Output the [x, y] coordinate of the center of the cell containing the given text.  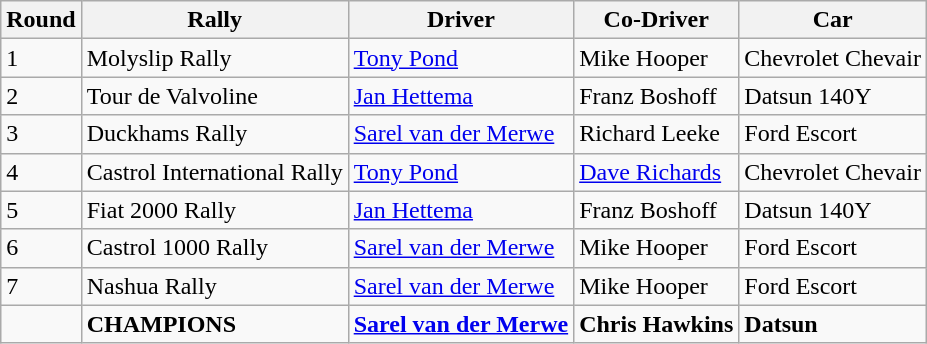
Nashua Rally [214, 286]
CHAMPIONS [214, 324]
Round [41, 20]
Dave Richards [656, 172]
Driver [460, 20]
5 [41, 210]
Car [833, 20]
Richard Leeke [656, 134]
Tour de Valvoline [214, 96]
6 [41, 248]
3 [41, 134]
1 [41, 58]
Chris Hawkins [656, 324]
Fiat 2000 Rally [214, 210]
Molyslip Rally [214, 58]
4 [41, 172]
Castrol 1000 Rally [214, 248]
Datsun [833, 324]
Duckhams Rally [214, 134]
2 [41, 96]
7 [41, 286]
Co-Driver [656, 20]
Rally [214, 20]
Castrol International Rally [214, 172]
